Scan for the cell matching the given text and deliver its [X, Y] coordinate at center. 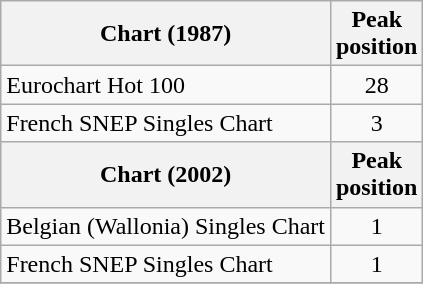
3 [376, 123]
Chart (1987) [166, 34]
28 [376, 85]
Eurochart Hot 100 [166, 85]
Belgian (Wallonia) Singles Chart [166, 226]
Chart (2002) [166, 174]
